Find where the given text appears and provide that cell's center as [X, Y] coordinate. 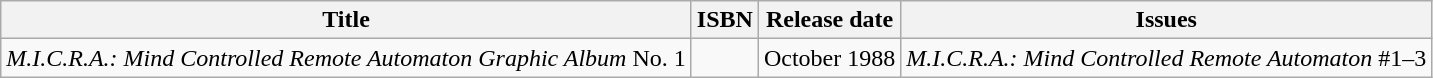
Issues [1166, 20]
M.I.C.R.A.: Mind Controlled Remote Automaton #1–3 [1166, 58]
M.I.C.R.A.: Mind Controlled Remote Automaton Graphic Album No. 1 [346, 58]
Release date [829, 20]
ISBN [724, 20]
Title [346, 20]
October 1988 [829, 58]
